Locate the cell with the specified text and output its (X, Y) center coordinate. 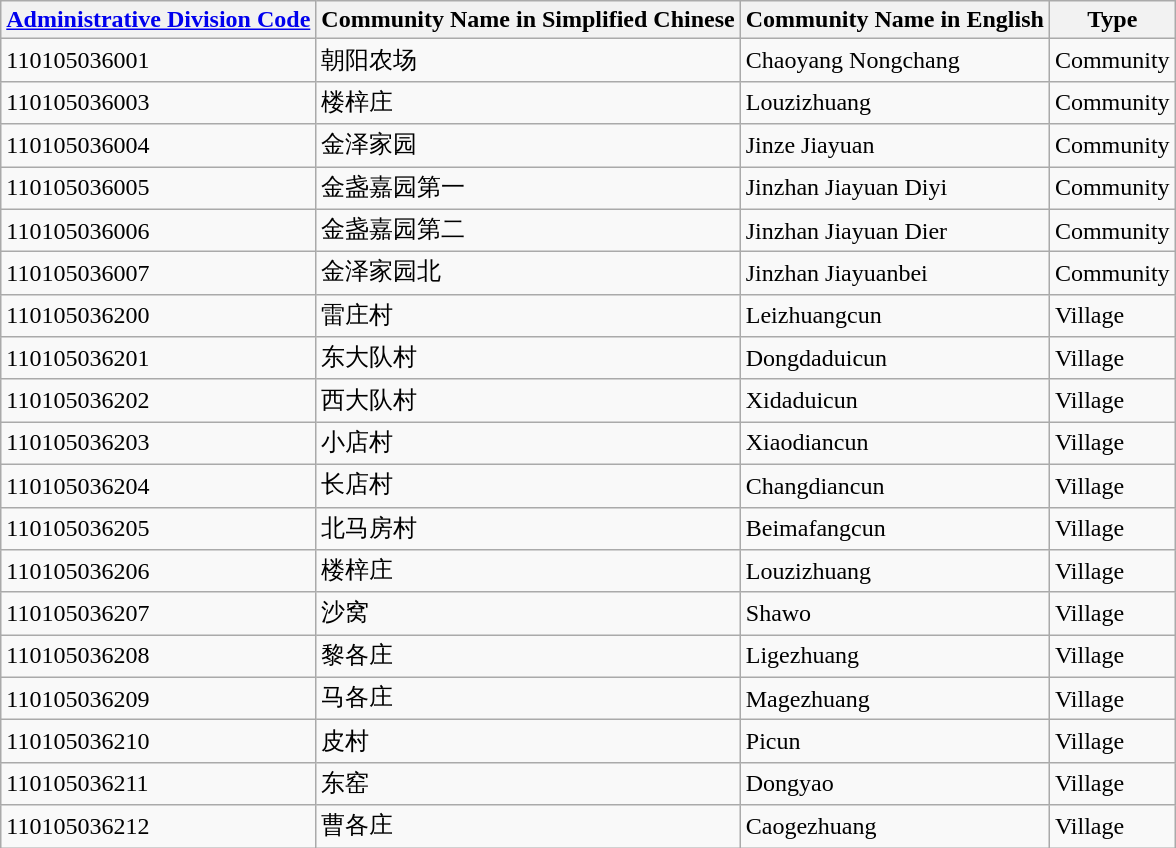
Dongdaduicun (894, 358)
110105036209 (158, 698)
金泽家园 (528, 146)
Chaoyang Nongchang (894, 60)
曹各庄 (528, 826)
110105036200 (158, 316)
马各庄 (528, 698)
110105036006 (158, 230)
Ligezhuang (894, 656)
雷庄村 (528, 316)
Picun (894, 742)
110105036005 (158, 188)
金盏嘉园第一 (528, 188)
皮村 (528, 742)
Caogezhuang (894, 826)
110105036202 (158, 400)
金盏嘉园第二 (528, 230)
Changdiancun (894, 486)
小店村 (528, 444)
110105036003 (158, 102)
金泽家园北 (528, 274)
110105036201 (158, 358)
110105036210 (158, 742)
110105036203 (158, 444)
110105036205 (158, 528)
长店村 (528, 486)
Community Name in English (894, 20)
Shawo (894, 614)
Beimafangcun (894, 528)
Xidaduicun (894, 400)
黎各庄 (528, 656)
Dongyao (894, 784)
东大队村 (528, 358)
朝阳农场 (528, 60)
沙窝 (528, 614)
Leizhuangcun (894, 316)
110105036004 (158, 146)
Magezhuang (894, 698)
110105036211 (158, 784)
110105036206 (158, 572)
110105036208 (158, 656)
Jinze Jiayuan (894, 146)
Type (1112, 20)
Jinzhan Jiayuan Dier (894, 230)
Jinzhan Jiayuan Diyi (894, 188)
Administrative Division Code (158, 20)
Jinzhan Jiayuanbei (894, 274)
110105036212 (158, 826)
Xiaodiancun (894, 444)
110105036001 (158, 60)
110105036007 (158, 274)
110105036204 (158, 486)
Community Name in Simplified Chinese (528, 20)
东窑 (528, 784)
北马房村 (528, 528)
110105036207 (158, 614)
西大队村 (528, 400)
